Return [X, Y] of the center of cell containing provided text 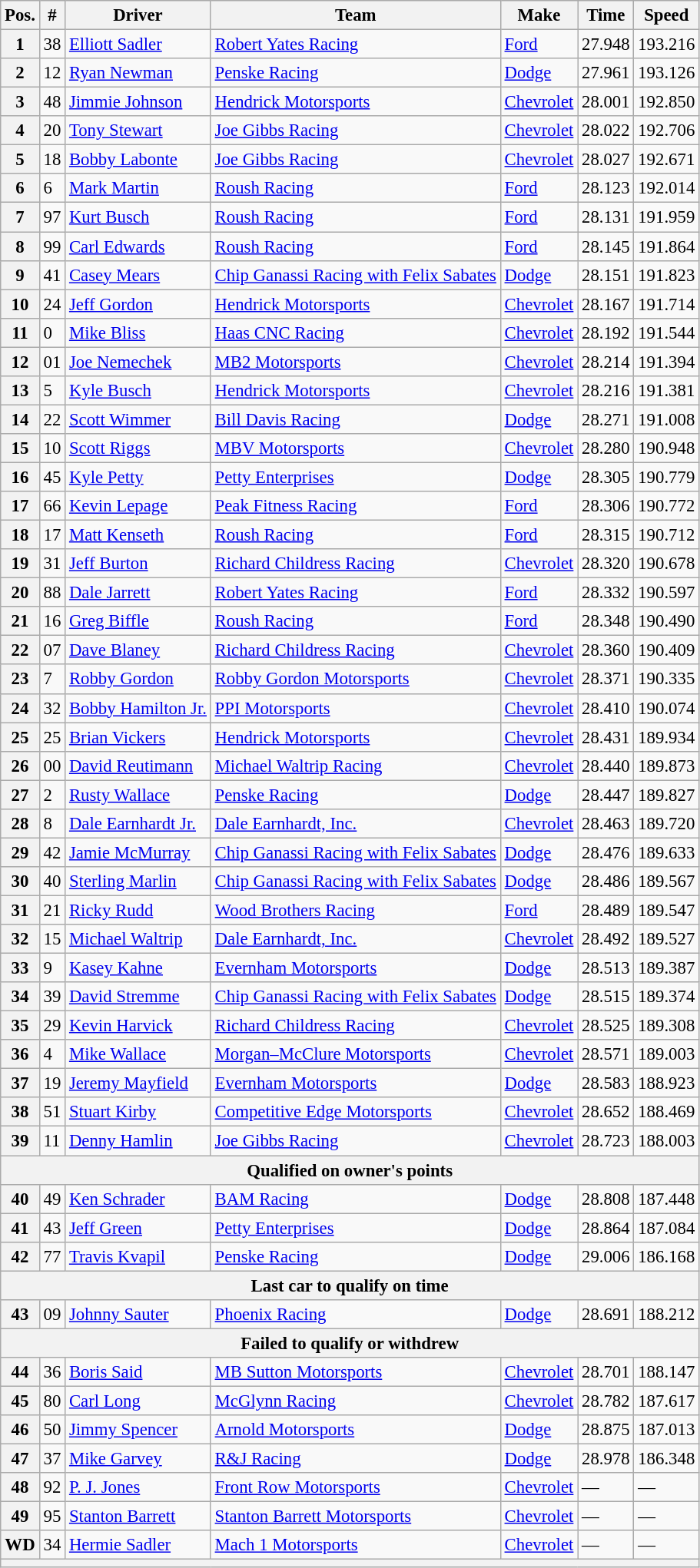
Bill Davis Racing [355, 419]
192.850 [667, 102]
Ken Schrader [138, 1199]
28.123 [605, 188]
Kevin Harvick [138, 1026]
00 [52, 766]
Scott Wimmer [138, 419]
Dale Earnhardt Jr. [138, 824]
Qualified on owner's points [350, 1170]
Carl Edwards [138, 246]
Carl Long [138, 1401]
P. J. Jones [138, 1487]
Speed [667, 15]
Ricky Rudd [138, 910]
99 [52, 246]
1 [20, 45]
0 [52, 332]
28 [20, 824]
Scott Riggs [138, 448]
Phoenix Racing [355, 1315]
28.525 [605, 1026]
188.212 [667, 1315]
191.714 [667, 304]
29.006 [605, 1256]
186.168 [667, 1256]
Mach 1 Motorsports [355, 1545]
189.387 [667, 968]
BAM Racing [355, 1199]
77 [52, 1256]
28.214 [605, 362]
28.280 [605, 448]
Hermie Sadler [138, 1545]
28.410 [605, 708]
28.332 [605, 593]
191.381 [667, 391]
28.360 [605, 650]
190.712 [667, 535]
190.597 [667, 593]
189.567 [667, 882]
187.084 [667, 1228]
28.691 [605, 1315]
Dale Jarrett [138, 593]
Bobby Labonte [138, 160]
28.131 [605, 217]
Joe Nemechek [138, 362]
192.014 [667, 188]
Mike Bliss [138, 332]
Kurt Busch [138, 217]
189.633 [667, 852]
28.978 [605, 1459]
190.409 [667, 650]
David Stremme [138, 997]
28.271 [605, 419]
95 [52, 1517]
28.513 [605, 968]
Haas CNC Racing [355, 332]
191.008 [667, 419]
09 [52, 1315]
28.782 [605, 1401]
28.305 [605, 477]
190.772 [667, 506]
Mike Garvey [138, 1459]
28.486 [605, 882]
Mike Wallace [138, 1054]
Kevin Lepage [138, 506]
191.959 [667, 217]
189.873 [667, 766]
Bobby Hamilton Jr. [138, 708]
188.003 [667, 1141]
R&J Racing [355, 1459]
189.827 [667, 795]
97 [52, 217]
28.306 [605, 506]
88 [52, 593]
Jimmie Johnson [138, 102]
MB2 Motorsports [355, 362]
187.617 [667, 1401]
190.948 [667, 448]
David Reutimann [138, 766]
187.448 [667, 1199]
30 [20, 882]
Stanton Barrett Motorsports [355, 1517]
Kasey Kahne [138, 968]
188.469 [667, 1113]
Robby Gordon Motorsports [355, 680]
Rusty Wallace [138, 795]
13 [20, 391]
MB Sutton Motorsports [355, 1372]
192.706 [667, 131]
28.431 [605, 737]
Mark Martin [138, 188]
92 [52, 1487]
28.447 [605, 795]
3 [20, 102]
66 [52, 506]
Michael Waltrip [138, 939]
28.192 [605, 332]
Kyle Petty [138, 477]
28.583 [605, 1083]
44 [20, 1372]
28.476 [605, 852]
Jeff Green [138, 1228]
33 [20, 968]
Wood Brothers Racing [355, 910]
190.335 [667, 680]
01 [52, 362]
Driver [138, 15]
35 [20, 1026]
Stuart Kirby [138, 1113]
28.151 [605, 275]
Boris Said [138, 1372]
27 [20, 795]
189.374 [667, 997]
Jeff Gordon [138, 304]
189.308 [667, 1026]
Robby Gordon [138, 680]
28.652 [605, 1113]
28.864 [605, 1228]
Brian Vickers [138, 737]
189.527 [667, 939]
188.147 [667, 1372]
23 [20, 680]
191.544 [667, 332]
191.394 [667, 362]
Denny Hamlin [138, 1141]
Jamie McMurray [138, 852]
190.779 [667, 477]
Make [539, 15]
Michael Waltrip Racing [355, 766]
189.934 [667, 737]
28.571 [605, 1054]
Morgan–McClure Motorsports [355, 1054]
Last car to qualify on time [350, 1285]
28.167 [605, 304]
07 [52, 650]
Jeff Burton [138, 564]
26 [20, 766]
Elliott Sadler [138, 45]
28.492 [605, 939]
28.216 [605, 391]
Sterling Marlin [138, 882]
Front Row Motorsports [355, 1487]
189.547 [667, 910]
27.948 [605, 45]
28.875 [605, 1430]
28.701 [605, 1372]
187.013 [667, 1430]
Casey Mears [138, 275]
51 [52, 1113]
Ryan Newman [138, 73]
# [52, 15]
Pos. [20, 15]
PPI Motorsports [355, 708]
28.022 [605, 131]
28.315 [605, 535]
Arnold Motorsports [355, 1430]
47 [20, 1459]
Jimmy Spencer [138, 1430]
Time [605, 15]
190.678 [667, 564]
192.671 [667, 160]
28.808 [605, 1199]
Competitive Edge Motorsports [355, 1113]
28.145 [605, 246]
27.961 [605, 73]
28.027 [605, 160]
50 [52, 1430]
28.348 [605, 621]
189.003 [667, 1054]
Matt Kenseth [138, 535]
190.074 [667, 708]
28.515 [605, 997]
46 [20, 1430]
189.720 [667, 824]
Peak Fitness Racing [355, 506]
McGlynn Racing [355, 1401]
14 [20, 419]
Dave Blaney [138, 650]
Johnny Sauter [138, 1315]
28.371 [605, 680]
190.490 [667, 621]
Stanton Barrett [138, 1517]
Travis Kvapil [138, 1256]
Kyle Busch [138, 391]
Tony Stewart [138, 131]
Greg Biffle [138, 621]
28.440 [605, 766]
80 [52, 1401]
186.348 [667, 1459]
191.864 [667, 246]
WD [20, 1545]
193.216 [667, 45]
28.001 [605, 102]
Failed to qualify or withdrew [350, 1343]
MBV Motorsports [355, 448]
28.320 [605, 564]
188.923 [667, 1083]
Jeremy Mayfield [138, 1083]
193.126 [667, 73]
Team [355, 15]
191.823 [667, 275]
28.463 [605, 824]
28.723 [605, 1141]
28.489 [605, 910]
